From the cell containing the given text, extract its center point as (X, Y) coordinate. 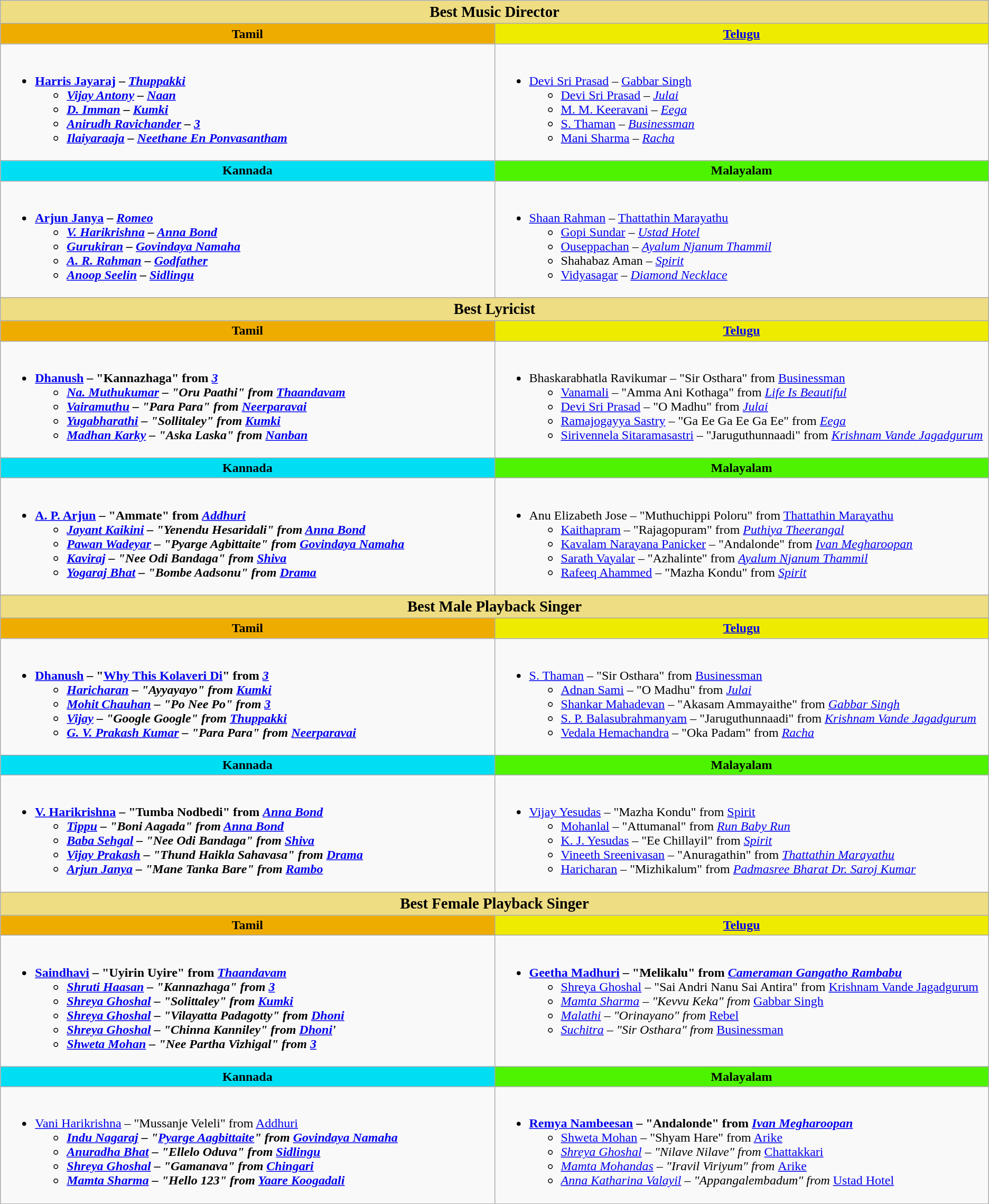
Devi Sri Prasad – Gabbar SinghDevi Sri Prasad – JulaiM. M. Keeravani – EegaS. Thaman – BusinessmanMani Sharma – Racha (742, 103)
Best Male Playback Singer (494, 606)
Harris Jayaraj – ThuppakkiVijay Antony – NaanD. Imman – KumkiAnirudh Ravichander – 3Ilaiyaraaja – Neethane En Ponvasantham (247, 103)
Shaan Rahman – Thattathin MarayathuGopi Sundar – Ustad HotelOuseppachan – Ayalum Njanum ThammilShahabaz Aman – SpiritVidyasagar – Diamond Necklace (742, 239)
Best Lyricist (494, 309)
Best Female Playback Singer (494, 904)
Arjun Janya – RomeoV. Harikrishna – Anna BondGurukiran – Govindaya NamahaA. R. Rahman – GodfatherAnoop Seelin – Sidlingu (247, 239)
Best Music Director (494, 12)
